Extract the [X, Y] coordinate from the center of the cell holding the provided text.  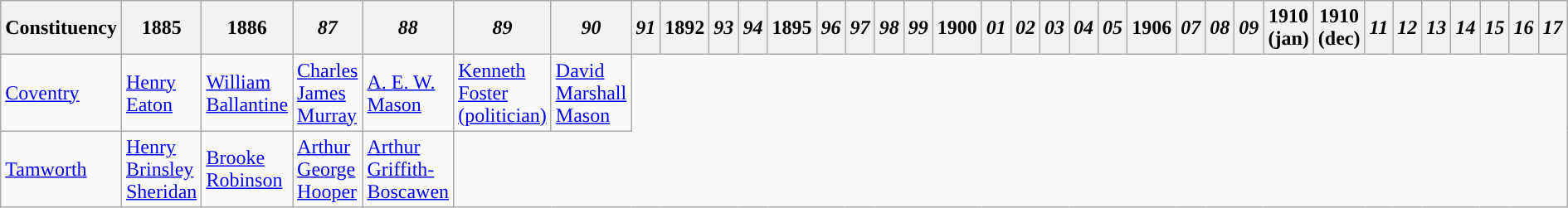
17 [1553, 28]
Constituency [61, 28]
09 [1249, 28]
1910 (jan) [1288, 28]
Charles James Murray [328, 93]
David Marshall Mason [591, 93]
98 [889, 28]
Henry Eaton [161, 93]
1900 [957, 28]
90 [591, 28]
91 [645, 28]
88 [408, 28]
1906 [1152, 28]
Arthur Griffith-Boscawen [408, 169]
Tamworth [61, 169]
Coventry [61, 93]
A. E. W. Mason [408, 93]
96 [831, 28]
1886 [247, 28]
03 [1054, 28]
11 [1379, 28]
Kenneth Foster (politician) [503, 93]
01 [996, 28]
1895 [791, 28]
04 [1083, 28]
1885 [161, 28]
05 [1113, 28]
89 [503, 28]
1892 [685, 28]
15 [1495, 28]
William Ballantine [247, 93]
13 [1437, 28]
02 [1025, 28]
93 [723, 28]
Arthur George Hooper [328, 169]
16 [1523, 28]
07 [1191, 28]
94 [753, 28]
Henry Brinsley Sheridan [161, 169]
08 [1220, 28]
Brooke Robinson [247, 169]
99 [918, 28]
1910 (dec) [1339, 28]
87 [328, 28]
14 [1465, 28]
12 [1407, 28]
97 [859, 28]
